Output the (x, y) coordinate of the center of the cell containing the given text.  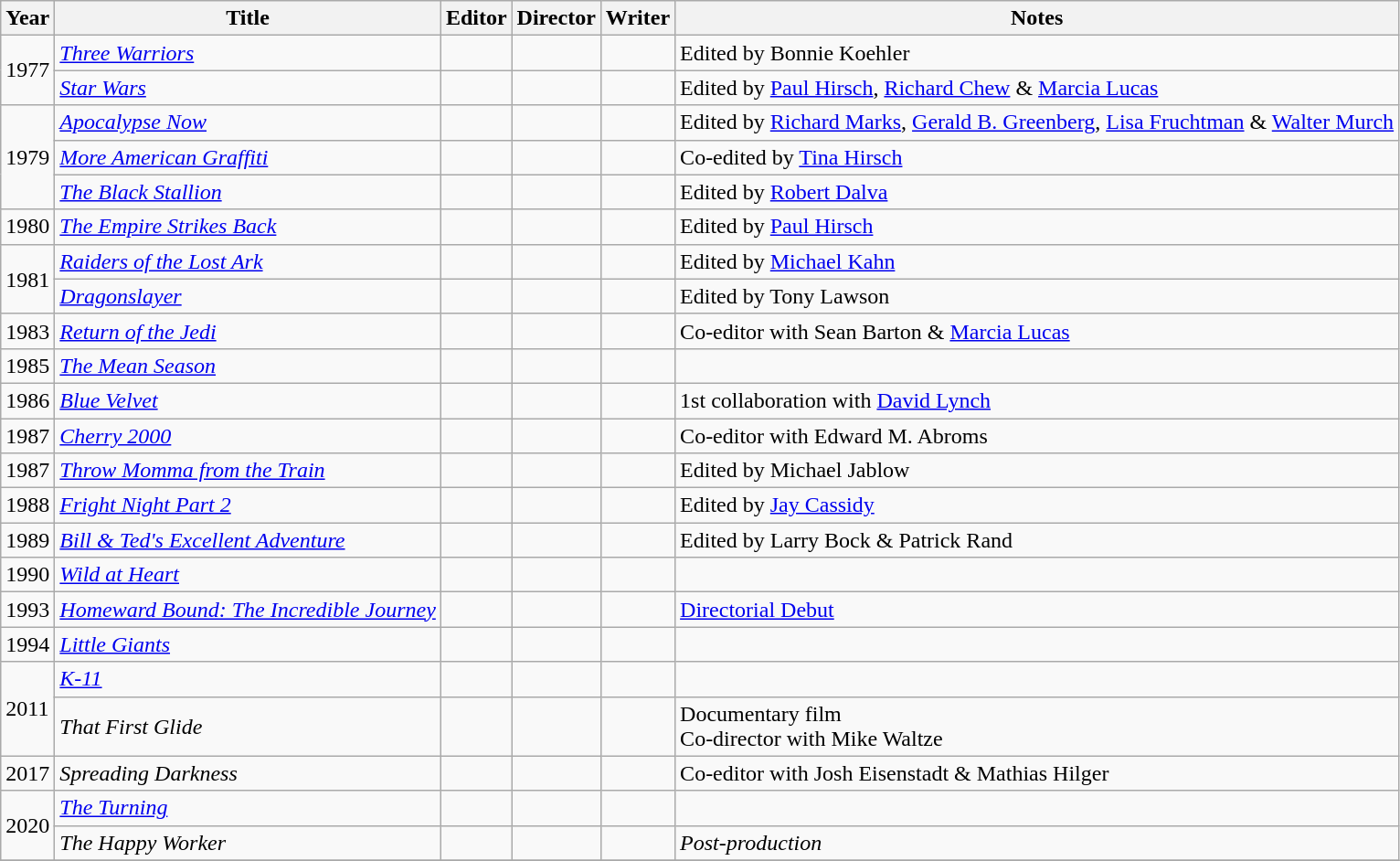
Cherry 2000 (249, 436)
Edited by Paul Hirsch, Richard Chew & Marcia Lucas (1037, 88)
More American Graffiti (249, 157)
Notes (1037, 18)
K-11 (249, 679)
Wild at Heart (249, 575)
Edited by Larry Bock & Patrick Rand (1037, 540)
Edited by Bonnie Koehler (1037, 53)
2011 (27, 709)
1979 (27, 157)
Throw Momma from the Train (249, 471)
Edited by Michael Jablow (1037, 471)
The Mean Season (249, 366)
Documentary filmCo-director with Mike Waltze (1037, 726)
Directorial Debut (1037, 610)
Little Giants (249, 644)
Edited by Paul Hirsch (1037, 227)
1988 (27, 505)
Apocalypse Now (249, 122)
The Black Stallion (249, 192)
Edited by Richard Marks, Gerald B. Greenberg, Lisa Fruchtman & Walter Murch (1037, 122)
That First Glide (249, 726)
Raiders of the Lost Ark (249, 261)
Bill & Ted's Excellent Adventure (249, 540)
2017 (27, 773)
1977 (27, 70)
1980 (27, 227)
Co-edited by Tina Hirsch (1037, 157)
Spreading Darkness (249, 773)
Edited by Tony Lawson (1037, 296)
1989 (27, 540)
Co-editor with Edward M. Abroms (1037, 436)
1st collaboration with David Lynch (1037, 400)
1986 (27, 400)
Title (249, 18)
Return of the Jedi (249, 331)
Dragonslayer (249, 296)
Director (556, 18)
Edited by Robert Dalva (1037, 192)
1985 (27, 366)
Edited by Jay Cassidy (1037, 505)
The Happy Worker (249, 843)
Editor (476, 18)
1990 (27, 575)
Co-editor with Sean Barton & Marcia Lucas (1037, 331)
1981 (27, 279)
1983 (27, 331)
1994 (27, 644)
Writer (638, 18)
Post-production (1037, 843)
Year (27, 18)
The Empire Strikes Back (249, 227)
Co-editor with Josh Eisenstadt & Mathias Hilger (1037, 773)
The Turning (249, 808)
Homeward Bound: The Incredible Journey (249, 610)
Three Warriors (249, 53)
2020 (27, 825)
Fright Night Part 2 (249, 505)
Blue Velvet (249, 400)
Star Wars (249, 88)
Edited by Michael Kahn (1037, 261)
1993 (27, 610)
